Find where the given text appears and provide that cell's center as [x, y] coordinate. 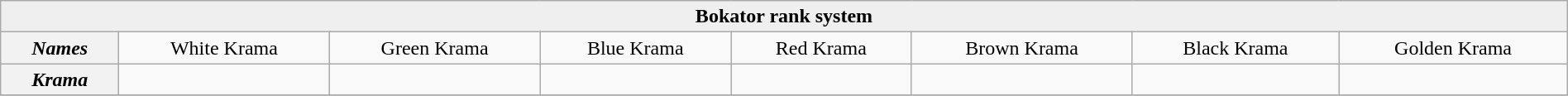
Blue Krama [635, 48]
Brown Krama [1022, 48]
Names [60, 48]
Bokator rank system [784, 17]
Red Krama [822, 48]
Golden Krama [1453, 48]
Black Krama [1236, 48]
White Krama [225, 48]
Green Krama [435, 48]
Krama [60, 79]
